Provide the (X, Y) coordinate of the cell's center where the given text is located.  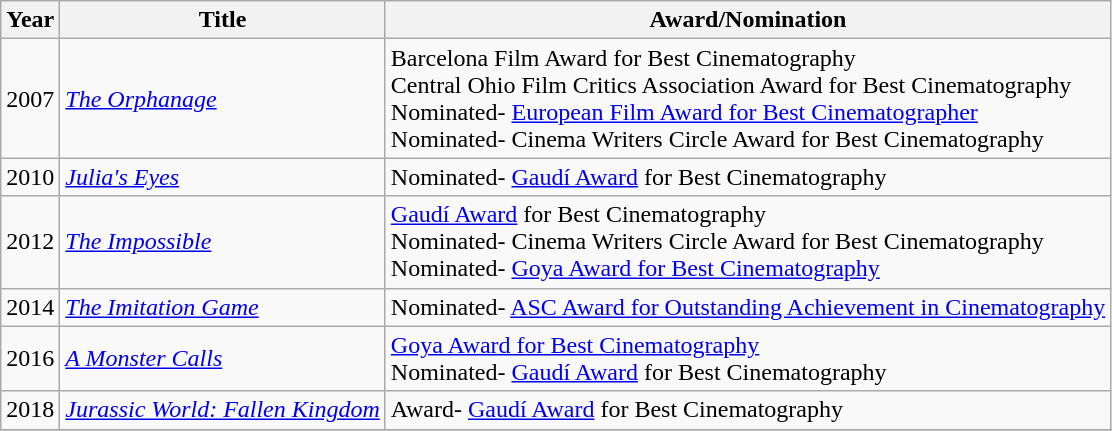
The Impossible (223, 242)
Nominated- ASC Award for Outstanding Achievement in Cinematography (748, 307)
Julia's Eyes (223, 177)
2012 (30, 242)
Nominated- Gaudí Award for Best Cinematography (748, 177)
A Monster Calls (223, 358)
2007 (30, 98)
2014 (30, 307)
The Imitation Game (223, 307)
Goya Award for Best CinematographyNominated- Gaudí Award for Best Cinematography (748, 358)
Gaudí Award for Best CinematographyNominated- Cinema Writers Circle Award for Best CinematographyNominated- Goya Award for Best Cinematography (748, 242)
Title (223, 20)
Award- Gaudí Award for Best Cinematography (748, 410)
Award/Nomination (748, 20)
2018 (30, 410)
The Orphanage (223, 98)
2010 (30, 177)
Year (30, 20)
2016 (30, 358)
Jurassic World: Fallen Kingdom (223, 410)
